Identify which cell holds the provided text, then report its [X, Y] central coordinate. 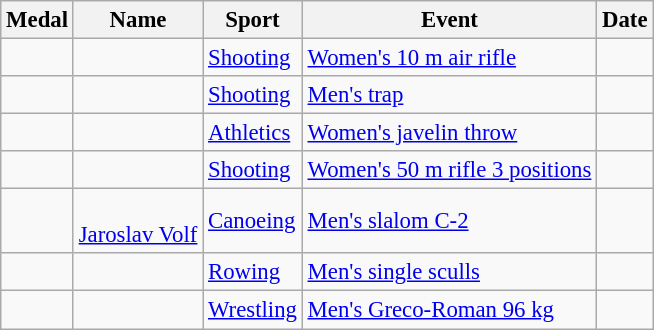
Jaroslav Volf [138, 222]
Men's single sculls [449, 273]
Women's 10 m air rifle [449, 58]
Women's javelin throw [449, 133]
Event [449, 20]
Athletics [253, 133]
Sport [253, 20]
Women's 50 m rifle 3 positions [449, 170]
Name [138, 20]
Wrestling [253, 310]
Men's slalom C-2 [449, 222]
Men's Greco-Roman 96 kg [449, 310]
Canoeing [253, 222]
Men's trap [449, 95]
Rowing [253, 273]
Date [625, 20]
Medal [38, 20]
